Scan for the cell matching the given text and deliver its [X, Y] coordinate at center. 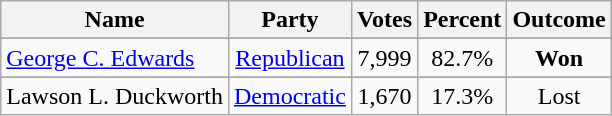
1,670 [384, 96]
Lost [559, 96]
Outcome [559, 20]
17.3% [462, 96]
Percent [462, 20]
Democratic [290, 96]
Republican [290, 58]
Name [115, 20]
7,999 [384, 58]
George C. Edwards [115, 58]
Votes [384, 20]
Won [559, 58]
Party [290, 20]
Lawson L. Duckworth [115, 96]
82.7% [462, 58]
